Return [X, Y] of the center of cell containing provided text 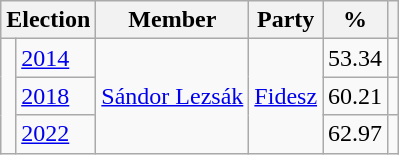
2014 [56, 58]
2022 [56, 134]
2018 [56, 96]
Member [172, 20]
Sándor Lezsák [172, 96]
Party [286, 20]
53.34 [356, 58]
Fidesz [286, 96]
% [356, 20]
62.97 [356, 134]
Election [48, 20]
60.21 [356, 96]
